From the cell containing the given text, extract its center point as (x, y) coordinate. 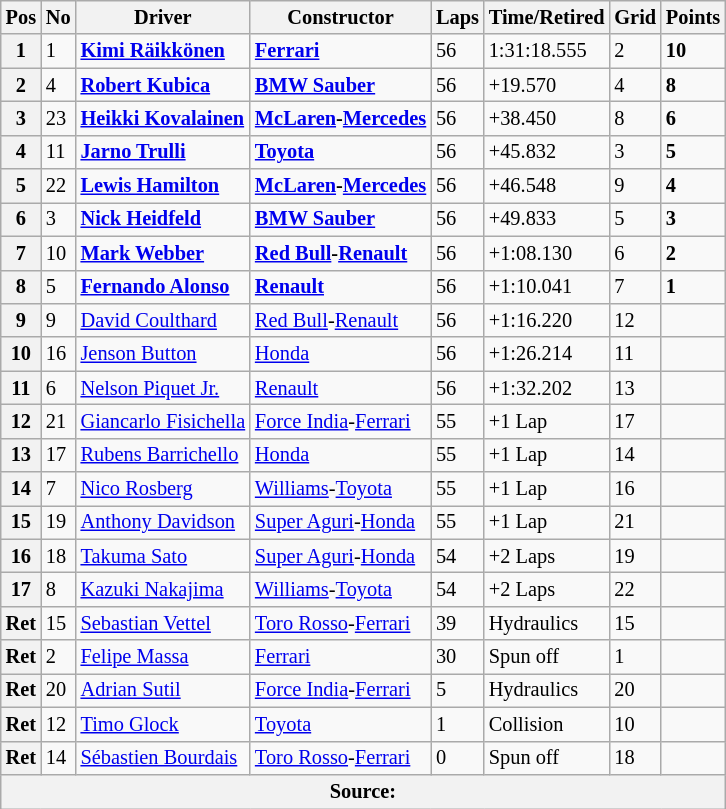
Kazuki Nakajima (163, 589)
Grid (635, 17)
23 (58, 118)
Lewis Hamilton (163, 186)
Laps (458, 17)
Sébastien Bourdais (163, 758)
+1:32.202 (547, 388)
+46.548 (547, 186)
+1:10.041 (547, 287)
Time/Retired (547, 17)
Pos (21, 17)
+1:16.220 (547, 320)
1:31:18.555 (547, 51)
Source: (363, 791)
Fernando Alonso (163, 287)
Robert Kubica (163, 85)
Felipe Massa (163, 657)
Nelson Piquet Jr. (163, 388)
Jarno Trulli (163, 152)
Rubens Barrichello (163, 455)
Nico Rosberg (163, 489)
Points (693, 17)
Sebastian Vettel (163, 623)
39 (458, 623)
No (58, 17)
+1:08.130 (547, 253)
+38.450 (547, 118)
Heikki Kovalainen (163, 118)
Kimi Räikkönen (163, 51)
Takuma Sato (163, 556)
Nick Heidfeld (163, 219)
Driver (163, 17)
David Coulthard (163, 320)
Collision (547, 724)
0 (458, 758)
+45.832 (547, 152)
Constructor (340, 17)
Jenson Button (163, 354)
Adrian Sutil (163, 690)
Anthony Davidson (163, 522)
Mark Webber (163, 253)
Giancarlo Fisichella (163, 421)
+1:26.214 (547, 354)
Timo Glock (163, 724)
+19.570 (547, 85)
+49.833 (547, 219)
30 (458, 657)
